Extract the (X, Y) coordinate from the center of the cell holding the provided text.  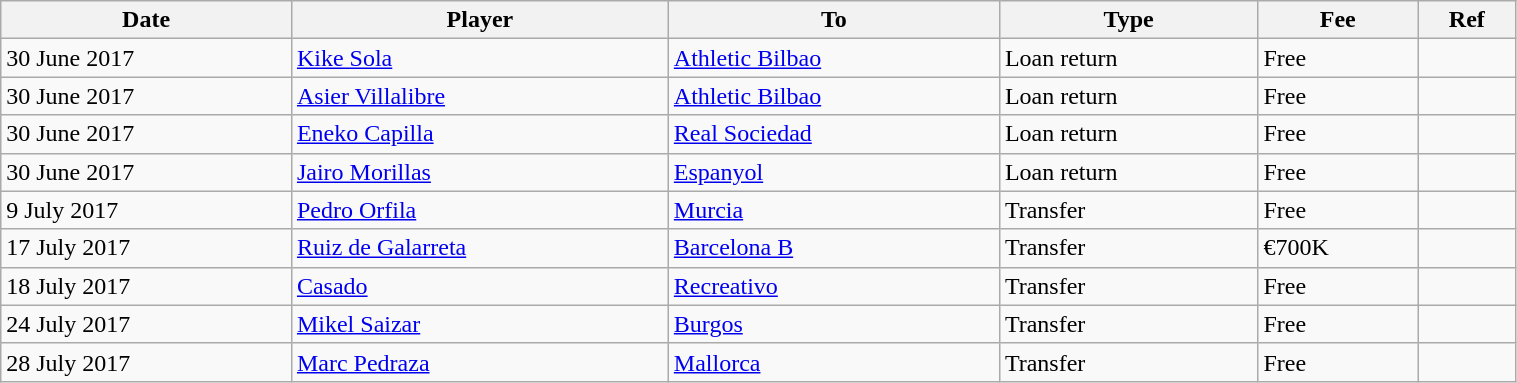
Recreativo (834, 286)
Player (480, 20)
Mikel Saizar (480, 324)
28 July 2017 (146, 362)
Ref (1467, 20)
Date (146, 20)
Murcia (834, 210)
18 July 2017 (146, 286)
Type (1128, 20)
17 July 2017 (146, 248)
Fee (1338, 20)
Asier Villalibre (480, 96)
Real Sociedad (834, 134)
To (834, 20)
Barcelona B (834, 248)
Burgos (834, 324)
€700K (1338, 248)
Ruiz de Galarreta (480, 248)
Pedro Orfila (480, 210)
Casado (480, 286)
Eneko Capilla (480, 134)
24 July 2017 (146, 324)
Espanyol (834, 172)
Mallorca (834, 362)
9 July 2017 (146, 210)
Kike Sola (480, 58)
Marc Pedraza (480, 362)
Jairo Morillas (480, 172)
